Return the [X, Y] coordinate for the center point of the cell that contains the specified text.  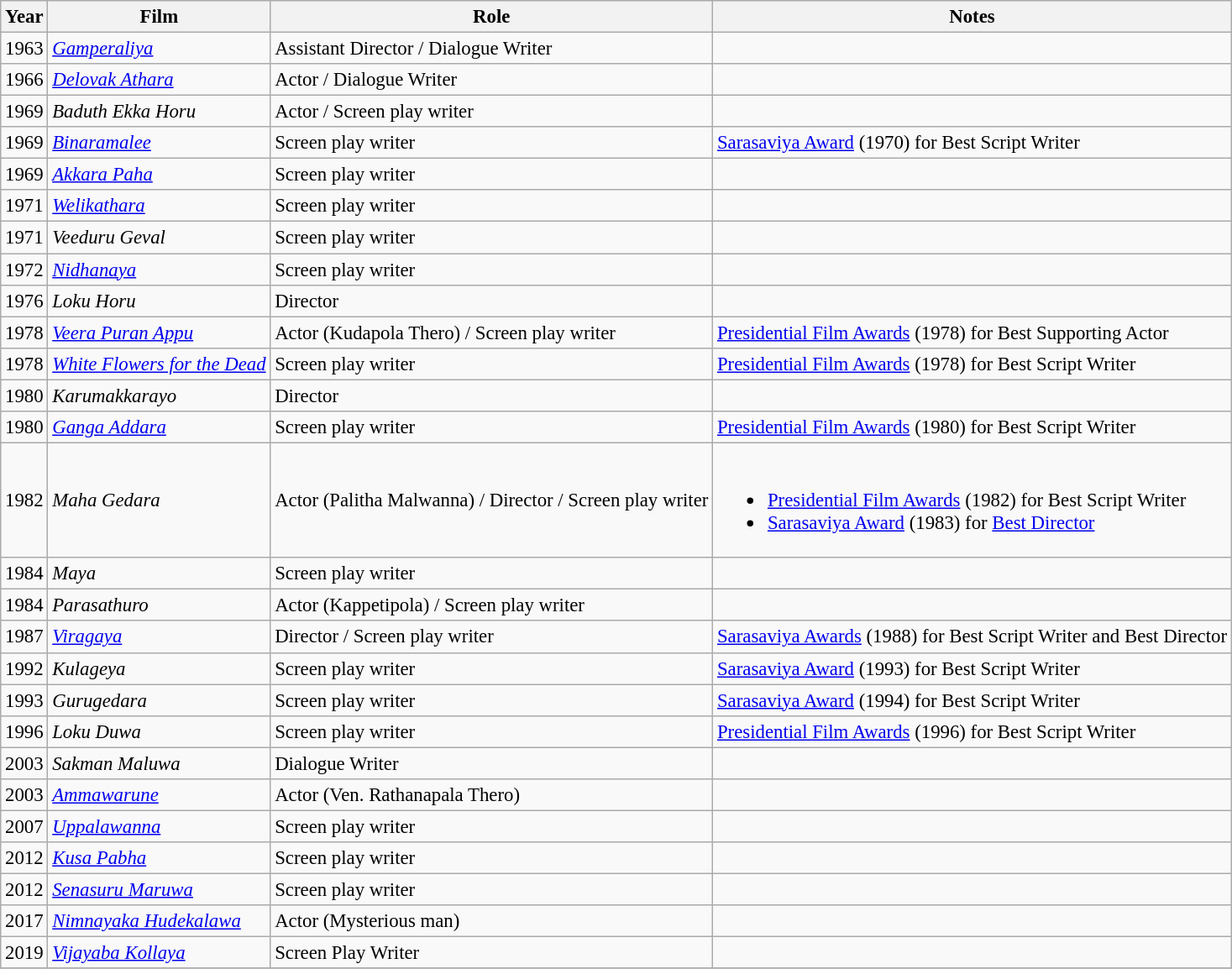
Gamperaliya [160, 49]
Actor / Screen play writer [492, 112]
Actor / Dialogue Writer [492, 80]
1966 [24, 80]
Nidhanaya [160, 270]
Uppalawanna [160, 826]
Binaramalee [160, 143]
Veeduru Geval [160, 238]
Actor (Palitha Malwanna) / Director / Screen play writer [492, 500]
Screen Play Writer [492, 953]
1982 [24, 500]
Akkara Paha [160, 175]
Actor (Kudapola Thero) / Screen play writer [492, 333]
1976 [24, 301]
Ganga Addara [160, 427]
Viragaya [160, 637]
2007 [24, 826]
Year [24, 17]
Sarasaviya Award (1993) for Best Script Writer [972, 668]
Ammawarune [160, 795]
Sakman Maluwa [160, 763]
Loku Horu [160, 301]
Director / Screen play writer [492, 637]
Sarasaviya Award (1970) for Best Script Writer [972, 143]
Role [492, 17]
Notes [972, 17]
Presidential Film Awards (1980) for Best Script Writer [972, 427]
Presidential Film Awards (1978) for Best Supporting Actor [972, 333]
Vijayaba Kollaya [160, 953]
Actor (Ven. Rathanapala Thero) [492, 795]
Presidential Film Awards (1982) for Best Script WriterSarasaviya Award (1983) for Best Director [972, 500]
Maha Gedara [160, 500]
Presidential Film Awards (1978) for Best Script Writer [972, 364]
1996 [24, 731]
Sarasaviya Award (1994) for Best Script Writer [972, 700]
Welikathara [160, 206]
Gurugedara [160, 700]
2019 [24, 953]
Film [160, 17]
Nimnayaka Hudekalawa [160, 921]
1963 [24, 49]
Senasuru Maruwa [160, 889]
Kulageya [160, 668]
Loku Duwa [160, 731]
1972 [24, 270]
Baduth Ekka Horu [160, 112]
Dialogue Writer [492, 763]
Veera Puran Appu [160, 333]
1993 [24, 700]
1987 [24, 637]
Sarasaviya Awards (1988) for Best Script Writer and Best Director [972, 637]
Assistant Director / Dialogue Writer [492, 49]
Karumakkarayo [160, 395]
Kusa Pabha [160, 858]
1992 [24, 668]
White Flowers for the Dead [160, 364]
Maya [160, 574]
Actor (Mysterious man) [492, 921]
Delovak Athara [160, 80]
Parasathuro [160, 605]
Presidential Film Awards (1996) for Best Script Writer [972, 731]
2017 [24, 921]
Actor (Kappetipola) / Screen play writer [492, 605]
